Return the [X, Y] coordinate for the center point of the cell that contains the specified text.  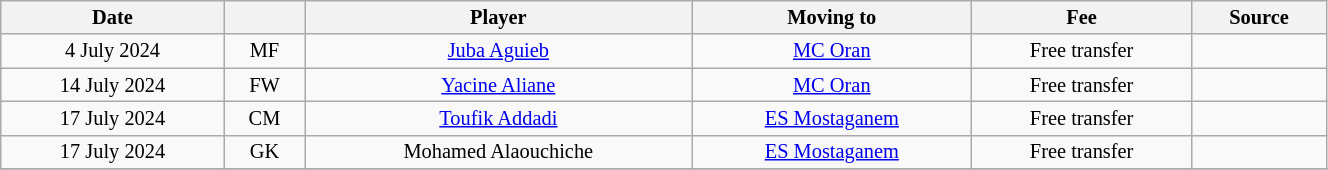
Player [498, 17]
GK [264, 152]
Toufik Addadi [498, 118]
Fee [1082, 17]
Date [113, 17]
Mohamed Alaouchiche [498, 152]
MF [264, 51]
Source [1260, 17]
Juba Aguieb [498, 51]
4 July 2024 [113, 51]
Yacine Aliane [498, 85]
FW [264, 85]
Moving to [832, 17]
14 July 2024 [113, 85]
CM [264, 118]
